Capture the cell that displays the provided text and extract its [x, y] central coordinate. 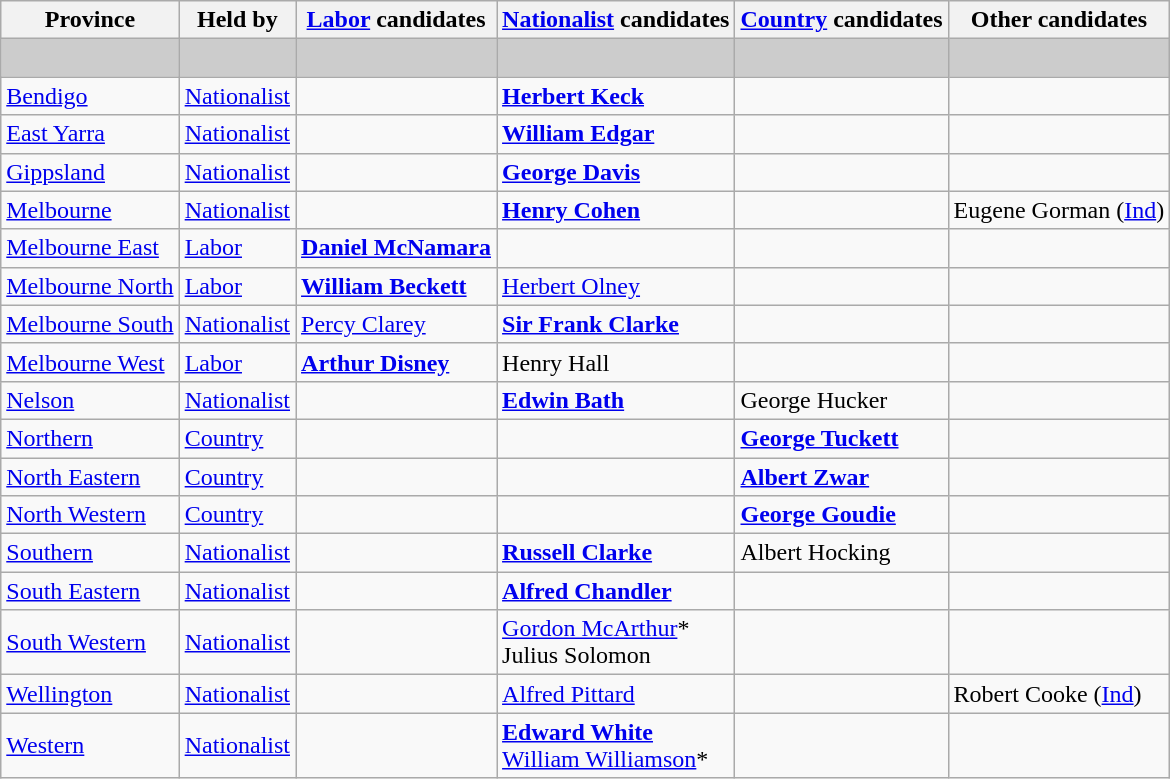
Sir Frank Clarke [616, 324]
Eugene Gorman (Ind) [1059, 210]
Daniel McNamara [396, 248]
Nelson [90, 400]
Herbert Keck [616, 96]
Melbourne East [90, 248]
Wellington [90, 694]
Northern [90, 438]
Herbert Olney [616, 286]
Alfred Chandler [616, 591]
Robert Cooke (Ind) [1059, 694]
William Beckett [396, 286]
Southern [90, 553]
Melbourne [90, 210]
Albert Hocking [842, 553]
George Davis [616, 172]
Gordon McArthur* Julius Solomon [616, 642]
Melbourne South [90, 324]
William Edgar [616, 134]
Gippsland [90, 172]
Labor candidates [396, 20]
Albert Zwar [842, 477]
Melbourne West [90, 362]
Arthur Disney [396, 362]
Russell Clarke [616, 553]
South Eastern [90, 591]
North Western [90, 515]
Henry Cohen [616, 210]
North Eastern [90, 477]
Country candidates [842, 20]
South Western [90, 642]
Edward White William Williamson* [616, 746]
East Yarra [90, 134]
Alfred Pittard [616, 694]
Henry Hall [616, 362]
Edwin Bath [616, 400]
Held by [237, 20]
Bendigo [90, 96]
Nationalist candidates [616, 20]
Western [90, 746]
George Tuckett [842, 438]
George Goudie [842, 515]
Percy Clarey [396, 324]
George Hucker [842, 400]
Melbourne North [90, 286]
Province [90, 20]
Other candidates [1059, 20]
